Output the [X, Y] coordinate of the center of the cell containing the given text.  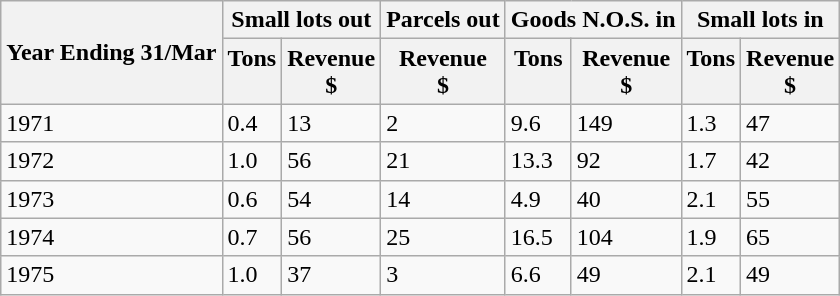
Small lots out [302, 20]
54 [332, 199]
92 [626, 161]
1974 [112, 237]
6.6 [538, 275]
2 [444, 123]
21 [444, 161]
1972 [112, 161]
40 [626, 199]
Goods N.O.S. in [593, 20]
Small lots in [760, 20]
65 [790, 237]
1975 [112, 275]
13 [332, 123]
0.6 [252, 199]
55 [790, 199]
16.5 [538, 237]
104 [626, 237]
0.7 [252, 237]
149 [626, 123]
13.3 [538, 161]
1973 [112, 199]
3 [444, 275]
0.4 [252, 123]
47 [790, 123]
1.3 [711, 123]
4.9 [538, 199]
Parcels out [444, 20]
37 [332, 275]
1971 [112, 123]
14 [444, 199]
25 [444, 237]
1.7 [711, 161]
Year Ending 31/Mar [112, 52]
42 [790, 161]
9.6 [538, 123]
1.9 [711, 237]
